From the cell containing the given text, extract its center point as (X, Y) coordinate. 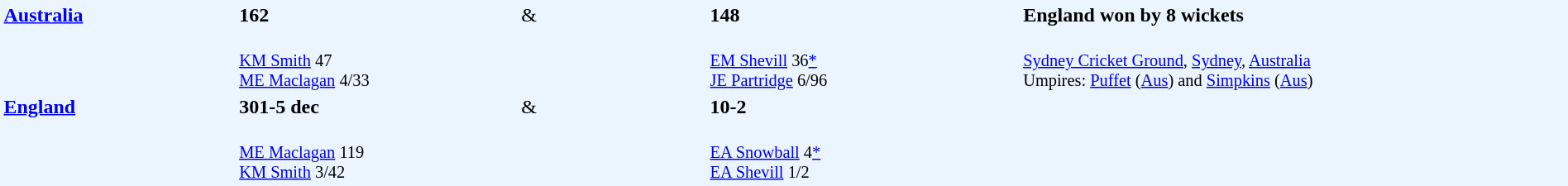
EM Shevill 36* JE Partridge 6/96 (864, 61)
Sydney Cricket Ground, Sydney, Australia Umpires: Puffet (Aus) and Simpkins (Aus) (1293, 107)
148 (864, 15)
ME Maclagan 119 KM Smith 3/42 (378, 152)
10-2 (864, 107)
England won by 8 wickets (1293, 15)
Australia (119, 47)
301-5 dec (378, 107)
162 (378, 15)
KM Smith 47 ME Maclagan 4/33 (378, 61)
England (119, 139)
EA Snowball 4* EA Shevill 1/2 (864, 152)
